Capture the cell that displays the provided text and extract its [x, y] central coordinate. 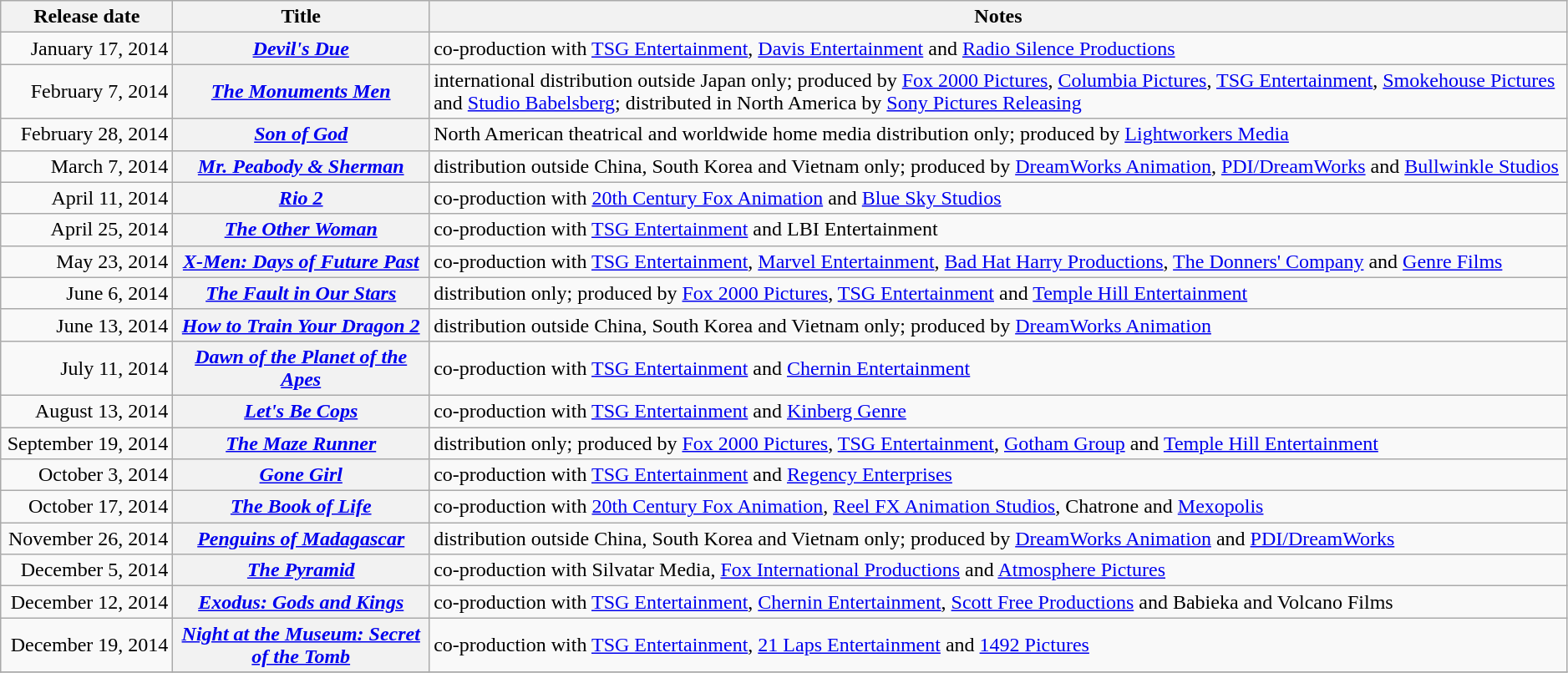
December 5, 2014 [87, 570]
The Book of Life [301, 507]
Son of God [301, 134]
Release date [87, 17]
co-production with 20th Century Fox Animation and Blue Sky Studios [999, 198]
April 25, 2014 [87, 230]
distribution only; produced by Fox 2000 Pictures, TSG Entertainment, Gotham Group and Temple Hill Entertainment [999, 443]
X-Men: Days of Future Past [301, 261]
co-production with TSG Entertainment, 21 Laps Entertainment and 1492 Pictures [999, 645]
distribution outside China, South Korea and Vietnam only; produced by DreamWorks Animation [999, 325]
May 23, 2014 [87, 261]
North American theatrical and worldwide home media distribution only; produced by Lightworkers Media [999, 134]
Devil's Due [301, 48]
Penguins of Madagascar [301, 539]
December 12, 2014 [87, 602]
September 19, 2014 [87, 443]
June 13, 2014 [87, 325]
The Pyramid [301, 570]
Notes [999, 17]
June 6, 2014 [87, 293]
How to Train Your Dragon 2 [301, 325]
Exodus: Gods and Kings [301, 602]
August 13, 2014 [87, 411]
Rio 2 [301, 198]
The Other Woman [301, 230]
Night at the Museum: Secret of the Tomb [301, 645]
co-production with TSG Entertainment, Davis Entertainment and Radio Silence Productions [999, 48]
July 11, 2014 [87, 367]
April 11, 2014 [87, 198]
co-production with Silvatar Media, Fox International Productions and Atmosphere Pictures [999, 570]
The Fault in Our Stars [301, 293]
October 3, 2014 [87, 475]
co-production with TSG Entertainment, Chernin Entertainment, Scott Free Productions and Babieka and Volcano Films [999, 602]
distribution outside China, South Korea and Vietnam only; produced by DreamWorks Animation, PDI/DreamWorks and Bullwinkle Studios [999, 166]
co-production with 20th Century Fox Animation, Reel FX Animation Studios, Chatrone and Mexopolis [999, 507]
February 28, 2014 [87, 134]
co-production with TSG Entertainment and Kinberg Genre [999, 411]
January 17, 2014 [87, 48]
March 7, 2014 [87, 166]
December 19, 2014 [87, 645]
The Monuments Men [301, 92]
The Maze Runner [301, 443]
October 17, 2014 [87, 507]
Gone Girl [301, 475]
Title [301, 17]
co-production with TSG Entertainment and LBI Entertainment [999, 230]
November 26, 2014 [87, 539]
distribution outside China, South Korea and Vietnam only; produced by DreamWorks Animation and PDI/DreamWorks [999, 539]
co-production with TSG Entertainment and Regency Enterprises [999, 475]
co-production with TSG Entertainment, Marvel Entertainment, Bad Hat Harry Productions, The Donners' Company and Genre Films [999, 261]
Mr. Peabody & Sherman [301, 166]
February 7, 2014 [87, 92]
Dawn of the Planet of the Apes [301, 367]
Let's Be Cops [301, 411]
co-production with TSG Entertainment and Chernin Entertainment [999, 367]
distribution only; produced by Fox 2000 Pictures, TSG Entertainment and Temple Hill Entertainment [999, 293]
